For the text-containing cell, return its midpoint in [x, y] coordinate format. 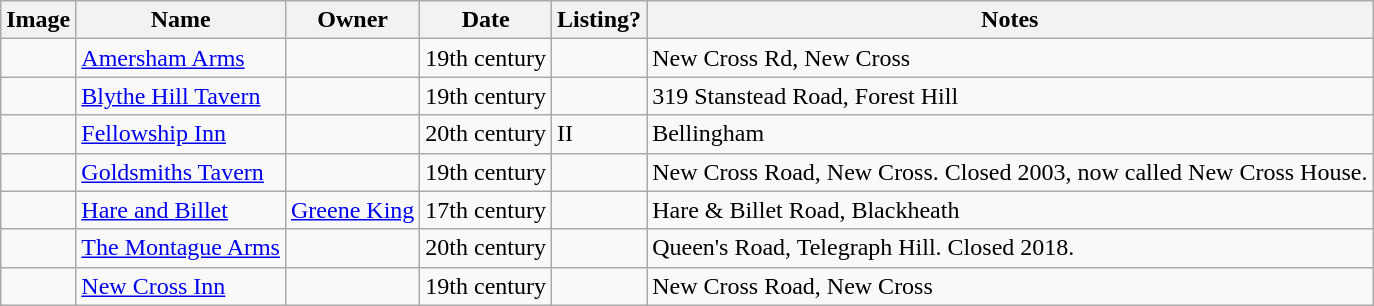
New Cross Road, New Cross. Closed 2003, now called New Cross House. [1010, 172]
Greene King [352, 210]
Hare & Billet Road, Blackheath [1010, 210]
The Montague Arms [181, 248]
Queen's Road, Telegraph Hill. Closed 2018. [1010, 248]
Listing? [600, 20]
II [600, 134]
Goldsmiths Tavern [181, 172]
New Cross Road, New Cross [1010, 286]
Name [181, 20]
New Cross Inn [181, 286]
Fellowship Inn [181, 134]
Hare and Billet [181, 210]
Owner [352, 20]
Image [38, 20]
Blythe Hill Tavern [181, 96]
319 Stanstead Road, Forest Hill [1010, 96]
Date [486, 20]
Bellingham [1010, 134]
17th century [486, 210]
Amersham Arms [181, 58]
Notes [1010, 20]
New Cross Rd, New Cross [1010, 58]
